Locate the cell with the specified text and output its [x, y] center coordinate. 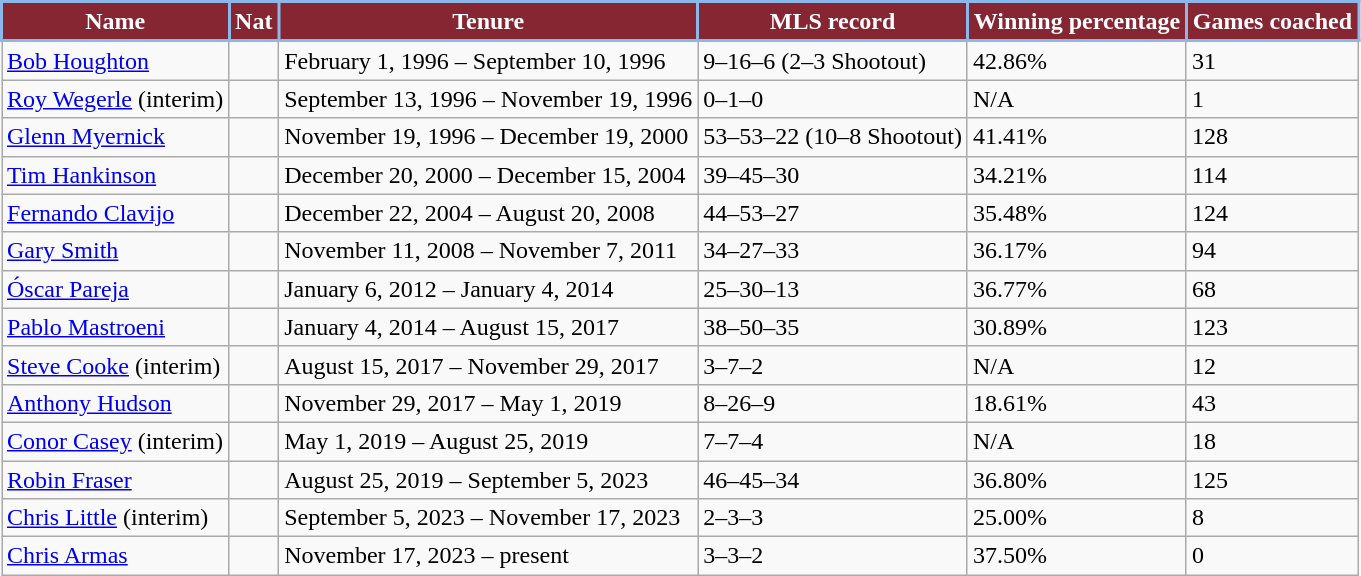
November 17, 2023 – present [488, 556]
Óscar Pareja [116, 289]
Roy Wegerle (interim) [116, 99]
Winning percentage [1076, 22]
34–27–33 [833, 251]
January 6, 2012 – January 4, 2014 [488, 289]
1 [1272, 99]
November 19, 1996 – December 19, 2000 [488, 137]
September 5, 2023 – November 17, 2023 [488, 518]
Bob Houghton [116, 60]
Pablo Mastroeni [116, 327]
Anthony Hudson [116, 403]
25–30–13 [833, 289]
53–53–22 (10–8 Shootout) [833, 137]
18.61% [1076, 403]
February 1, 1996 – September 10, 1996 [488, 60]
Tim Hankinson [116, 175]
37.50% [1076, 556]
November 11, 2008 – November 7, 2011 [488, 251]
7–7–4 [833, 441]
125 [1272, 479]
2–3–3 [833, 518]
Robin Fraser [116, 479]
3–7–2 [833, 365]
114 [1272, 175]
8–26–9 [833, 403]
38–50–35 [833, 327]
31 [1272, 60]
August 15, 2017 – November 29, 2017 [488, 365]
Glenn Myernick [116, 137]
8 [1272, 518]
0 [1272, 556]
January 4, 2014 – August 15, 2017 [488, 327]
Nat [254, 22]
123 [1272, 327]
MLS record [833, 22]
43 [1272, 403]
30.89% [1076, 327]
3–3–2 [833, 556]
August 25, 2019 – September 5, 2023 [488, 479]
68 [1272, 289]
Chris Little (interim) [116, 518]
124 [1272, 213]
46–45–34 [833, 479]
Tenure [488, 22]
44–53–27 [833, 213]
36.80% [1076, 479]
128 [1272, 137]
November 29, 2017 – May 1, 2019 [488, 403]
Games coached [1272, 22]
Gary Smith [116, 251]
9–16–6 (2–3 Shootout) [833, 60]
0–1–0 [833, 99]
42.86% [1076, 60]
Steve Cooke (interim) [116, 365]
Fernando Clavijo [116, 213]
41.41% [1076, 137]
36.17% [1076, 251]
December 20, 2000 – December 15, 2004 [488, 175]
18 [1272, 441]
34.21% [1076, 175]
94 [1272, 251]
25.00% [1076, 518]
December 22, 2004 – August 20, 2008 [488, 213]
May 1, 2019 – August 25, 2019 [488, 441]
12 [1272, 365]
Conor Casey (interim) [116, 441]
September 13, 1996 – November 19, 1996 [488, 99]
39–45–30 [833, 175]
Name [116, 22]
35.48% [1076, 213]
Chris Armas [116, 556]
36.77% [1076, 289]
